For the text-containing cell, return its midpoint in [X, Y] coordinate format. 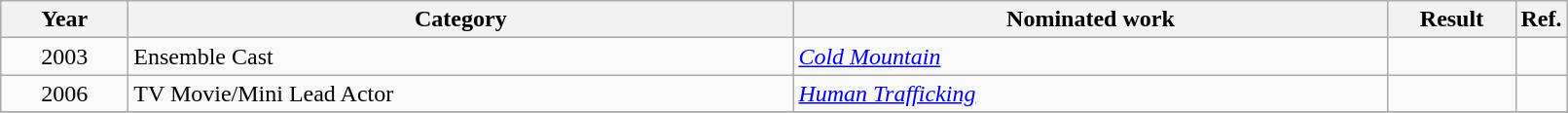
Result [1452, 19]
Ref. [1542, 19]
Cold Mountain [1090, 56]
Nominated work [1090, 19]
Human Trafficking [1090, 94]
2003 [64, 56]
TV Movie/Mini Lead Actor [461, 94]
2006 [64, 94]
Year [64, 19]
Ensemble Cast [461, 56]
Category [461, 19]
